Return the [x, y] coordinate for the center point of the cell that contains the specified text.  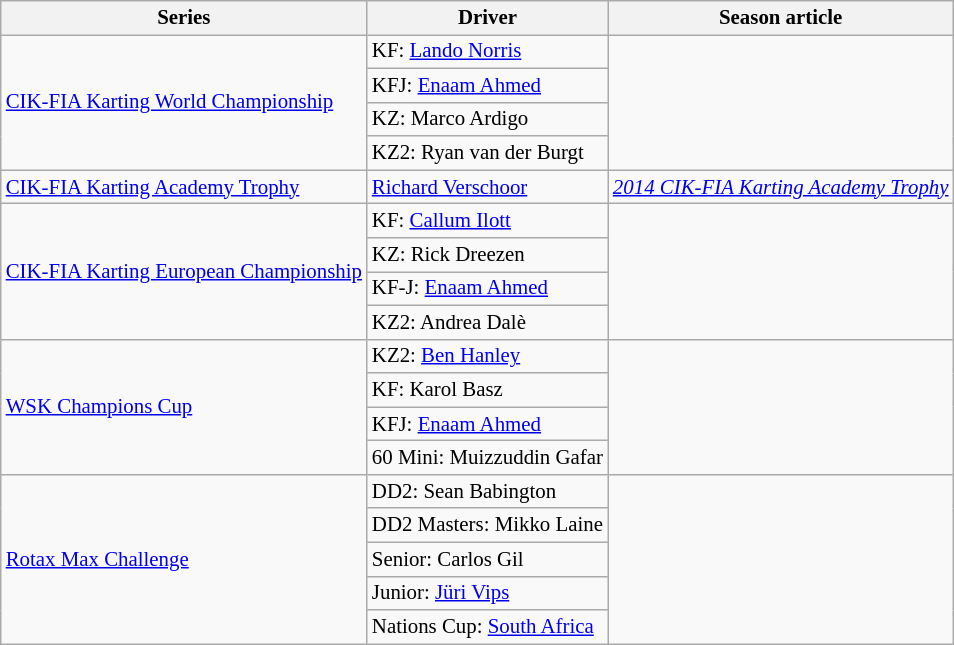
Series [184, 18]
KZ: Rick Dreezen [488, 255]
Senior: Carlos Gil [488, 559]
KF: Lando Norris [488, 51]
CIK-FIA Karting Academy Trophy [184, 187]
Driver [488, 18]
KZ: Marco Ardigo [488, 119]
KF-J: Enaam Ahmed [488, 288]
Junior: Jüri Vips [488, 593]
CIK-FIA Karting European Championship [184, 272]
DD2 Masters: Mikko Laine [488, 525]
KF: Karol Basz [488, 390]
Nations Cup: South Africa [488, 627]
KZ2: Ryan van der Burgt [488, 153]
KZ2: Andrea Dalè [488, 322]
Rotax Max Challenge [184, 558]
KF: Callum Ilott [488, 221]
WSK Champions Cup [184, 406]
60 Mini: Muizzuddin Gafar [488, 458]
Season article [781, 18]
DD2: Sean Babington [488, 491]
CIK-FIA Karting World Championship [184, 102]
2014 CIK-FIA Karting Academy Trophy [781, 187]
Richard Verschoor [488, 187]
KZ2: Ben Hanley [488, 356]
